Capture the cell that displays the provided text and extract its (X, Y) central coordinate. 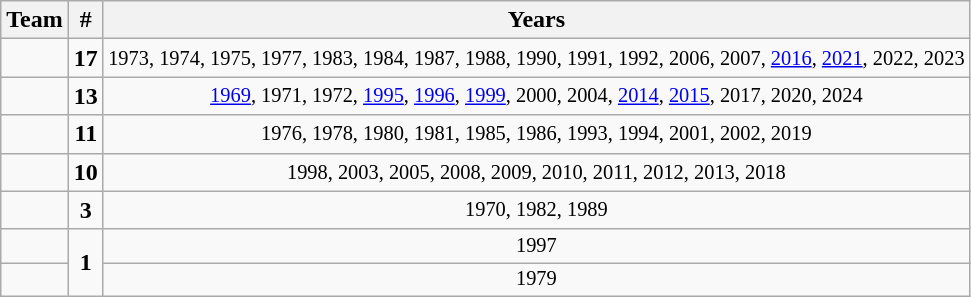
Years (536, 20)
3 (86, 210)
1969, 1971, 1972, 1995, 1996, 1999, 2000, 2004, 2014, 2015, 2017, 2020, 2024 (536, 96)
1 (86, 262)
1973, 1974, 1975, 1977, 1983, 1984, 1987, 1988, 1990, 1991, 1992, 2006, 2007, 2016, 2021, 2022, 2023 (536, 58)
17 (86, 58)
# (86, 20)
1998, 2003, 2005, 2008, 2009, 2010, 2011, 2012, 2013, 2018 (536, 172)
1997 (536, 246)
1976, 1978, 1980, 1981, 1985, 1986, 1993, 1994, 2001, 2002, 2019 (536, 134)
1979 (536, 280)
10 (86, 172)
13 (86, 96)
11 (86, 134)
Team (35, 20)
1970, 1982, 1989 (536, 210)
